Capture the cell that displays the provided text and extract its (x, y) central coordinate. 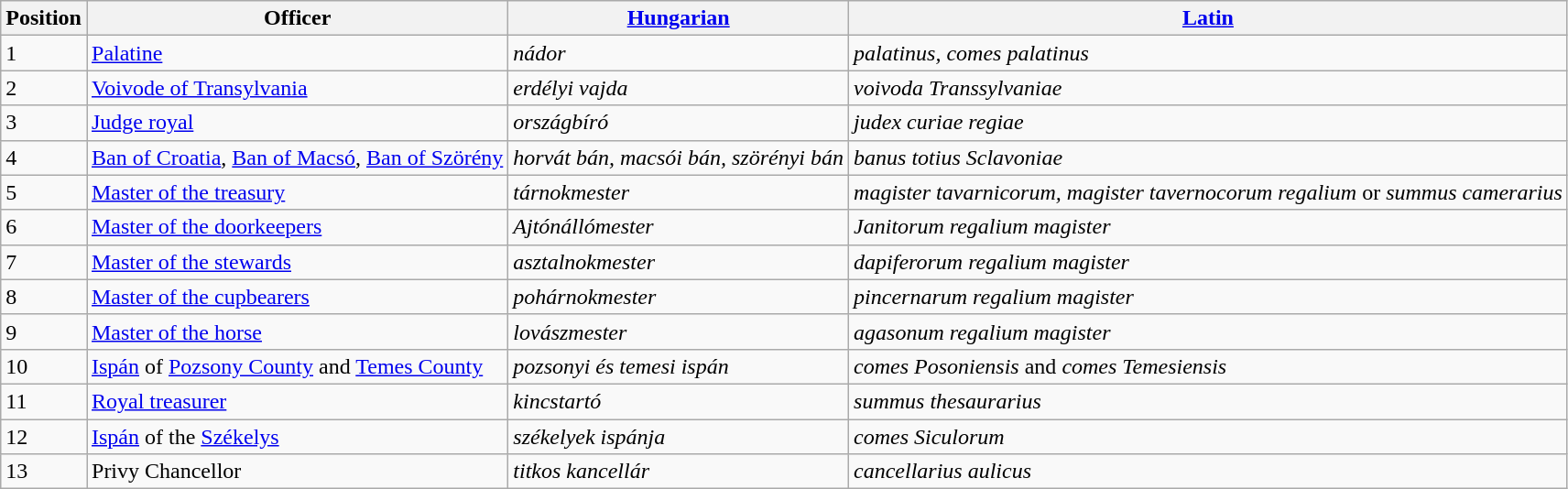
agasonum regalium magister (1209, 331)
5 (44, 192)
banus totius Sclavoniae (1209, 158)
asztalnokmester (679, 262)
Voivode of Transylvania (297, 88)
pohárnokmester (679, 297)
lovászmester (679, 331)
Latin (1209, 18)
Judge royal (297, 123)
palatinus, comes palatinus (1209, 53)
Master of the horse (297, 331)
4 (44, 158)
voivoda Transsylvaniae (1209, 88)
dapiferorum regalium magister (1209, 262)
Ban of Croatia, Ban of Macsó, Ban of Szörény (297, 158)
nádor (679, 53)
summus thesaurarius (1209, 401)
comes Siculorum (1209, 437)
Hungarian (679, 18)
2 (44, 88)
Royal treasurer (297, 401)
Privy Chancellor (297, 472)
Ajtónállómester (679, 227)
judex curiae regiae (1209, 123)
13 (44, 472)
Master of the doorkeepers (297, 227)
Master of the treasury (297, 192)
Ispán of the Székelys (297, 437)
cancellarius aulicus (1209, 472)
székelyek ispánja (679, 437)
Palatine (297, 53)
kincstartó (679, 401)
7 (44, 262)
Master of the cupbearers (297, 297)
10 (44, 366)
Officer (297, 18)
erdélyi vajda (679, 88)
Ispán of Pozsony County and Temes County (297, 366)
1 (44, 53)
12 (44, 437)
horvát bán, macsói bán, szörényi bán (679, 158)
3 (44, 123)
Position (44, 18)
pincernarum regalium magister (1209, 297)
tárnokmester (679, 192)
8 (44, 297)
országbíró (679, 123)
9 (44, 331)
Janitorum regalium magister (1209, 227)
magister tavarnicorum, magister tavernocorum regalium or summus camerarius (1209, 192)
titkos kancellár (679, 472)
11 (44, 401)
6 (44, 227)
pozsonyi és temesi ispán (679, 366)
comes Posoniensis and comes Temesiensis (1209, 366)
Master of the stewards (297, 262)
